Identify which cell holds the provided text, then report its (X, Y) central coordinate. 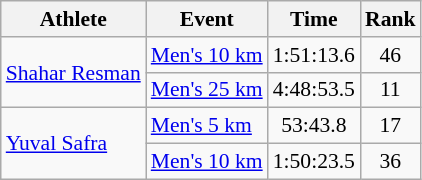
17 (390, 126)
1:51:13.6 (314, 55)
Yuval Safra (74, 144)
Event (207, 19)
36 (390, 162)
46 (390, 55)
Men's 5 km (207, 126)
Rank (390, 19)
4:48:53.5 (314, 90)
53:43.8 (314, 126)
Men's 25 km (207, 90)
1:50:23.5 (314, 162)
11 (390, 90)
Athlete (74, 19)
Shahar Resman (74, 72)
Time (314, 19)
